Return the (X, Y) coordinate for the center point of the cell that contains the specified text.  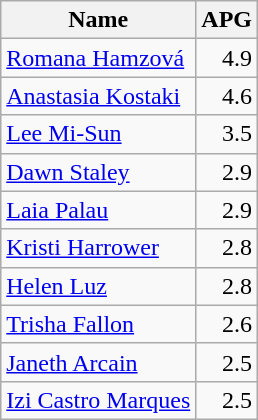
Name (98, 20)
4.9 (227, 58)
APG (227, 20)
4.6 (227, 96)
2.6 (227, 324)
Janeth Arcain (98, 362)
Laia Palau (98, 210)
Helen Luz (98, 286)
Lee Mi-Sun (98, 134)
3.5 (227, 134)
Anastasia Kostaki (98, 96)
Izi Castro Marques (98, 400)
Kristi Harrower (98, 248)
Romana Hamzová (98, 58)
Trisha Fallon (98, 324)
Dawn Staley (98, 172)
